Return the [x, y] coordinate for the center point of the cell that contains the specified text.  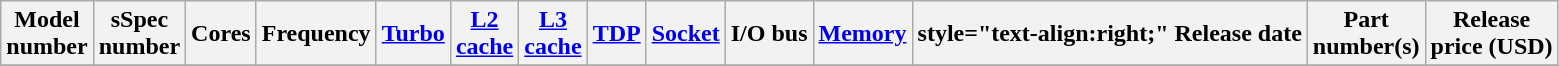
TDP [616, 34]
Partnumber(s) [1366, 34]
Frequency [316, 34]
Memory [862, 34]
Socket [686, 34]
Modelnumber [47, 34]
Releaseprice (USD) [1492, 34]
sSpecnumber [139, 34]
style="text-align:right;" Release date [1110, 34]
Turbo [413, 34]
I/O bus [769, 34]
L3cache [553, 34]
L2cache [484, 34]
Cores [222, 34]
